Determine the [x, y] coordinate at the center of the cell enclosing the given text.  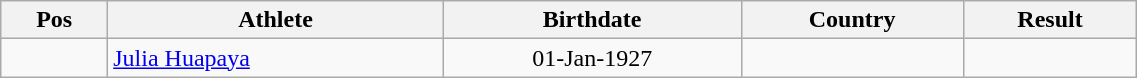
Birthdate [592, 20]
Pos [54, 20]
Julia Huapaya [276, 58]
Athlete [276, 20]
Country [852, 20]
01-Jan-1927 [592, 58]
Result [1050, 20]
